Scan for the cell matching the given text and deliver its (X, Y) coordinate at center. 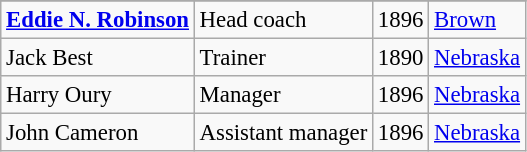
Harry Oury (98, 95)
Brown (478, 20)
John Cameron (98, 133)
Trainer (283, 58)
Manager (283, 95)
Jack Best (98, 58)
1890 (401, 58)
Eddie N. Robinson (98, 20)
Assistant manager (283, 133)
Head coach (283, 20)
